Find where the given text appears and provide that cell's center as (x, y) coordinate. 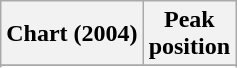
Chart (2004) (72, 34)
Peakposition (189, 34)
